Extract the [X, Y] coordinate from the center of the cell holding the provided text.  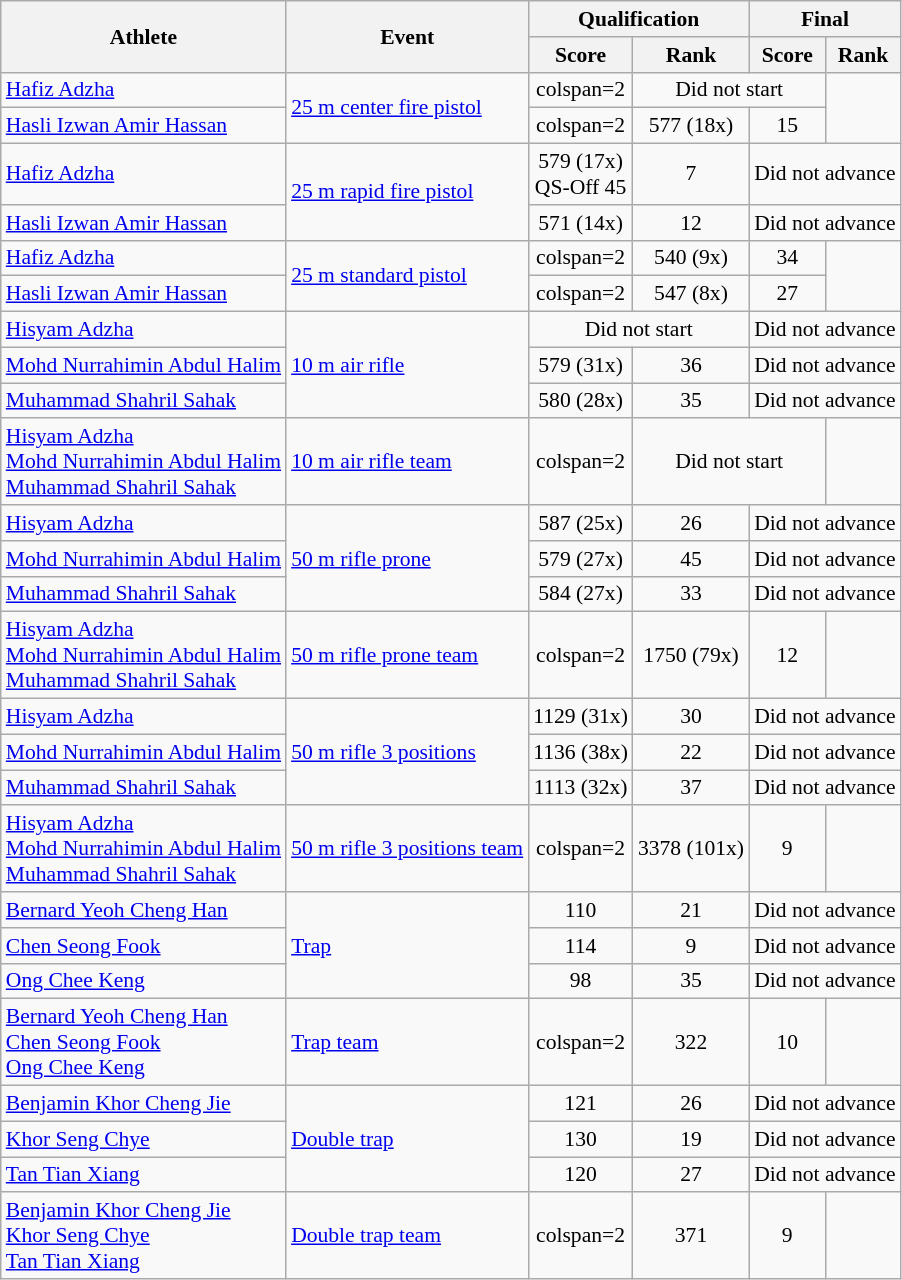
Athlete [144, 36]
Chen Seong Fook [144, 946]
Ong Chee Keng [144, 981]
25 m rapid fire pistol [407, 192]
Benjamin Khor Cheng JieKhor Seng ChyeTan Tian Xiang [144, 1236]
579 (31x) [580, 365]
15 [787, 126]
3378 (101x) [691, 850]
Khor Seng Chye [144, 1139]
580 (28x) [580, 401]
Double trap [407, 1140]
Trap [407, 946]
36 [691, 365]
10 m air rifle team [407, 462]
114 [580, 946]
571 (14x) [580, 223]
10 [787, 1042]
577 (18x) [691, 126]
25 m center fire pistol [407, 108]
Bernard Yeoh Cheng Han [144, 910]
21 [691, 910]
371 [691, 1236]
1750 (79x) [691, 656]
50 m rifle 3 positions [407, 752]
34 [787, 258]
22 [691, 752]
25 m standard pistol [407, 276]
Double trap team [407, 1236]
1129 (31x) [580, 717]
1113 (32x) [580, 788]
Trap team [407, 1042]
110 [580, 910]
98 [580, 981]
50 m rifle 3 positions team [407, 850]
10 m air rifle [407, 366]
547 (8x) [691, 294]
Event [407, 36]
587 (25x) [580, 523]
322 [691, 1042]
Benjamin Khor Cheng Jie [144, 1104]
30 [691, 717]
50 m rifle prone team [407, 656]
Qualification [638, 19]
7 [691, 174]
19 [691, 1139]
130 [580, 1139]
579 (27x) [580, 559]
Tan Tian Xiang [144, 1175]
1136 (38x) [580, 752]
50 m rifle prone [407, 558]
540 (9x) [691, 258]
Bernard Yeoh Cheng HanChen Seong FookOng Chee Keng [144, 1042]
37 [691, 788]
584 (27x) [580, 594]
45 [691, 559]
Final [825, 19]
579 (17x)QS-Off 45 [580, 174]
120 [580, 1175]
121 [580, 1104]
33 [691, 594]
